Return (x, y) of the center of cell containing provided text 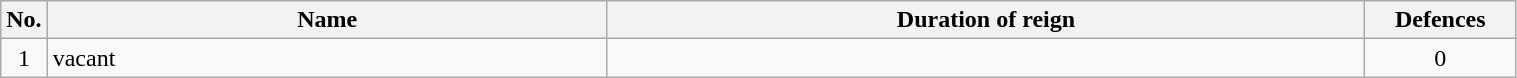
Name (327, 20)
Duration of reign (986, 20)
Defences (1441, 20)
No. (24, 20)
1 (24, 58)
0 (1441, 58)
vacant (327, 58)
